Output the [x, y] coordinate of the center of the cell containing the given text.  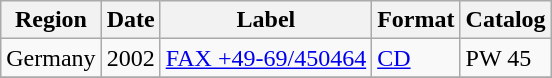
2002 [130, 58]
Region [51, 20]
FAX +49-69/450464 [266, 58]
Germany [51, 58]
CD [416, 58]
Date [130, 20]
Label [266, 20]
PW 45 [506, 58]
Format [416, 20]
Catalog [506, 20]
